Pinpoint the cell where the given text exists, returning its (x, y) midpoint coordinate. 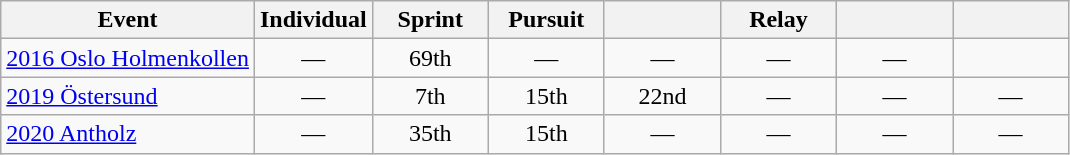
Relay (778, 20)
7th (430, 96)
Pursuit (546, 20)
Sprint (430, 20)
Event (128, 20)
69th (430, 58)
2016 Oslo Holmenkollen (128, 58)
2019 Östersund (128, 96)
35th (430, 134)
Individual (313, 20)
22nd (662, 96)
2020 Antholz (128, 134)
